Return [X, Y] of the center of cell containing provided text 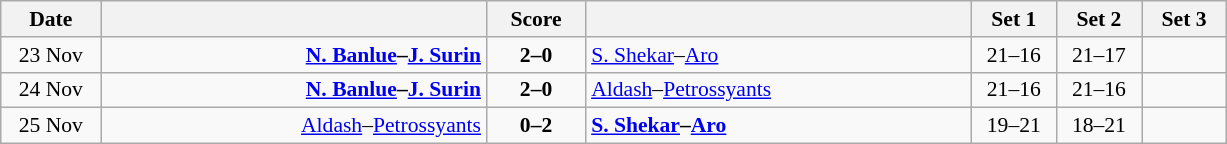
24 Nov [51, 90]
Set 2 [1098, 19]
0–2 [536, 126]
21–17 [1098, 55]
19–21 [1014, 126]
25 Nov [51, 126]
23 Nov [51, 55]
Set 1 [1014, 19]
Date [51, 19]
Set 3 [1184, 19]
18–21 [1098, 126]
Score [536, 19]
